Detect which cell encompasses the target text, then output its (x, y) center coordinate. 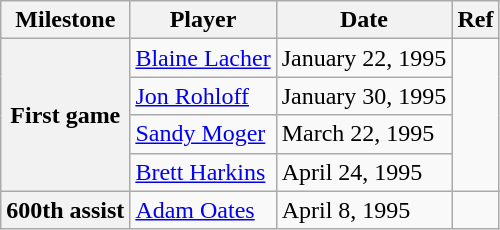
April 24, 1995 (364, 172)
January 30, 1995 (364, 96)
600th assist (66, 210)
Ref (476, 20)
Adam Oates (203, 210)
March 22, 1995 (364, 134)
Blaine Lacher (203, 58)
Sandy Moger (203, 134)
Date (364, 20)
Milestone (66, 20)
Jon Rohloff (203, 96)
Player (203, 20)
April 8, 1995 (364, 210)
Brett Harkins (203, 172)
January 22, 1995 (364, 58)
First game (66, 115)
